From the cell containing the given text, extract its center point as (x, y) coordinate. 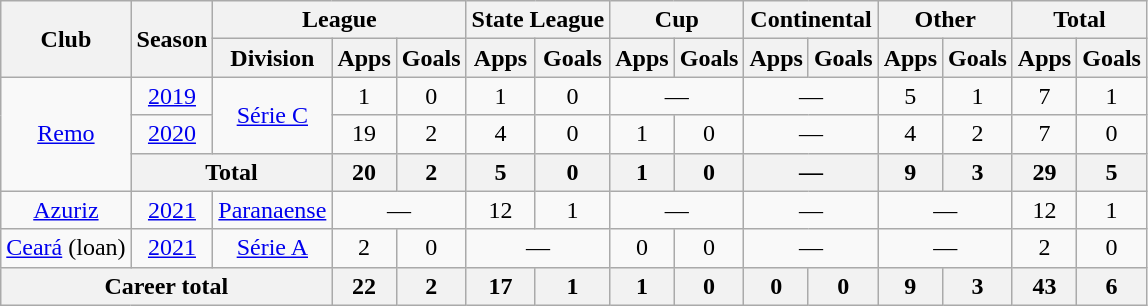
2019 (172, 96)
Remo (66, 134)
Division (272, 58)
6 (1112, 286)
Career total (166, 286)
2020 (172, 134)
22 (364, 286)
20 (364, 172)
State League (538, 20)
Série A (272, 248)
Azuriz (66, 210)
19 (364, 134)
29 (1044, 172)
Ceará (loan) (66, 248)
Série C (272, 115)
Continental (811, 20)
League (340, 20)
43 (1044, 286)
Cup (677, 20)
Other (945, 20)
Season (172, 39)
Club (66, 39)
Paranaense (272, 210)
17 (500, 286)
